For the text-containing cell, return its midpoint in [X, Y] coordinate format. 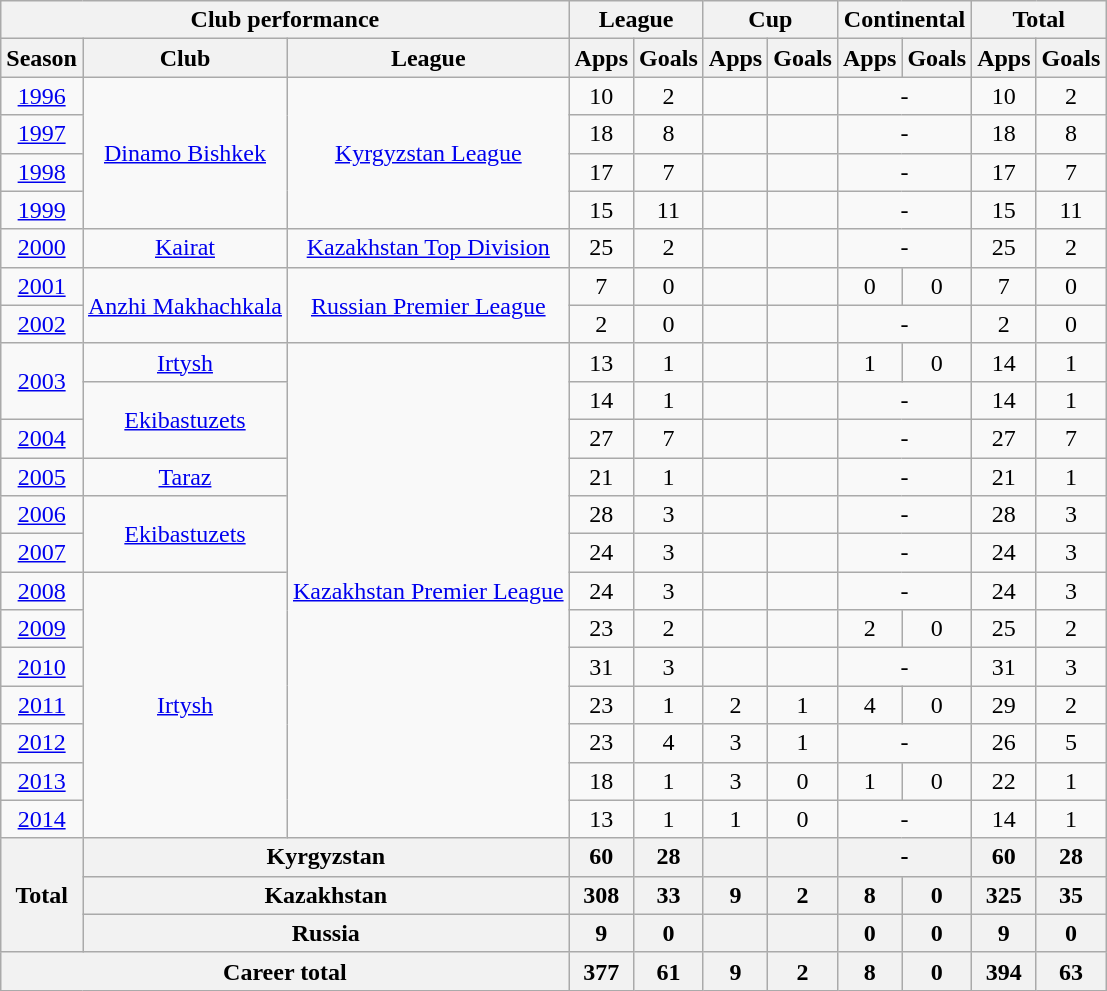
Russia [326, 933]
Anzhi Makhachkala [184, 305]
2004 [42, 438]
Kyrgyzstan League [428, 153]
35 [1071, 895]
33 [669, 895]
63 [1071, 971]
1997 [42, 134]
Career total [285, 971]
2012 [42, 743]
308 [601, 895]
Russian Premier League [428, 305]
29 [1004, 705]
Club performance [285, 20]
2009 [42, 629]
2002 [42, 324]
Kairat [184, 248]
61 [669, 971]
1996 [42, 96]
394 [1004, 971]
2008 [42, 591]
2001 [42, 286]
2003 [42, 381]
325 [1004, 895]
26 [1004, 743]
5 [1071, 743]
22 [1004, 781]
Kazakhstan Top Division [428, 248]
1998 [42, 172]
Club [184, 58]
Season [42, 58]
1999 [42, 210]
377 [601, 971]
2007 [42, 553]
2000 [42, 248]
2014 [42, 819]
Kazakhstan Premier League [428, 590]
2013 [42, 781]
Taraz [184, 477]
2011 [42, 705]
Continental [904, 20]
2010 [42, 667]
2005 [42, 477]
Dinamo Bishkek [184, 153]
2006 [42, 515]
Kyrgyzstan [326, 857]
Cup [770, 20]
Kazakhstan [326, 895]
